Determine the (X, Y) coordinate at the center of the cell enclosing the given text.  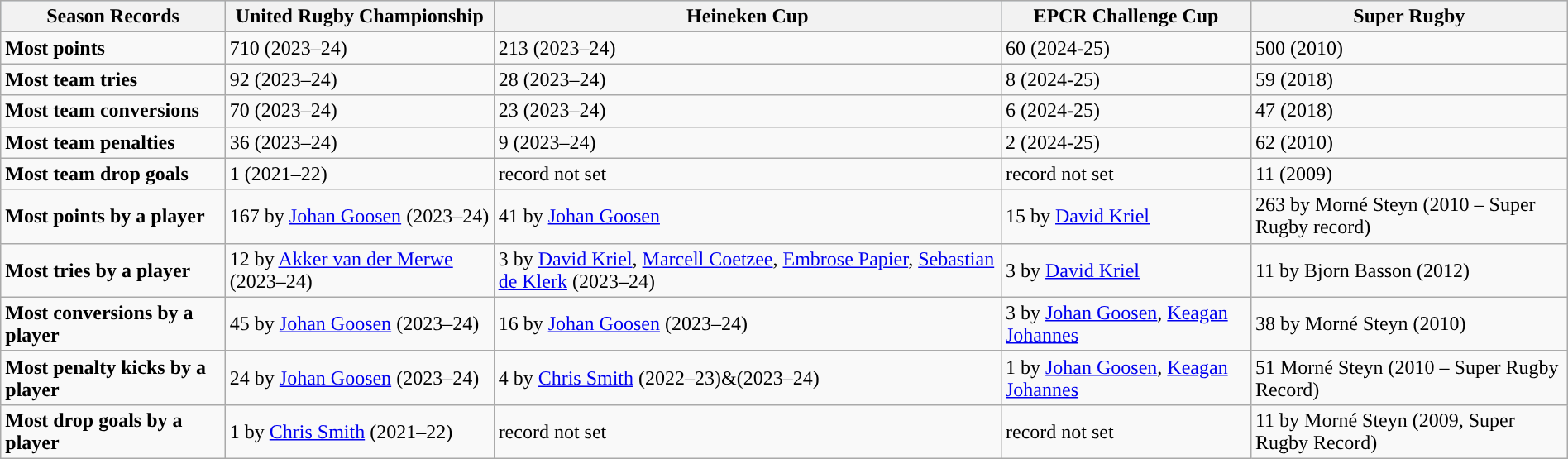
Heineken Cup (748, 17)
3 by David Kriel (1126, 270)
1 by Johan Goosen, Keagan Johannes (1126, 377)
1 by Chris Smith (2021–22) (359, 432)
3 by David Kriel, Marcell Coetzee, Embrose Papier, Sebastian de Klerk (2023–24) (748, 270)
263 by Morné Steyn (2010 – Super Rugby record) (1409, 217)
23 (2023–24) (748, 111)
Most points by a player (113, 217)
500 (2010) (1409, 48)
47 (2018) (1409, 111)
Most conversions by a player (113, 324)
12 by Akker van der Merwe (2023–24) (359, 270)
8 (2024-25) (1126, 79)
Most team penalties (113, 142)
62 (2010) (1409, 142)
11 by Bjorn Basson (2012) (1409, 270)
Most team conversions (113, 111)
4 by Chris Smith (2022–23)&(2023–24) (748, 377)
Season Records (113, 17)
Most team drop goals (113, 174)
11 by Morné Steyn (2009, Super Rugby Record) (1409, 432)
Most tries by a player (113, 270)
51 Morné Steyn (2010 – Super Rugby Record) (1409, 377)
2 (2024-25) (1126, 142)
1 (2021–22) (359, 174)
EPCR Challenge Cup (1126, 17)
45 by Johan Goosen (2023–24) (359, 324)
38 by Morné Steyn (2010) (1409, 324)
6 (2024-25) (1126, 111)
3 by Johan Goosen, Keagan Johannes (1126, 324)
28 (2023–24) (748, 79)
92 (2023–24) (359, 79)
41 by Johan Goosen (748, 217)
9 (2023–24) (748, 142)
59 (2018) (1409, 79)
Most penalty kicks by a player (113, 377)
Most points (113, 48)
Most drop goals by a player (113, 432)
16 by Johan Goosen (2023–24) (748, 324)
60 (2024-25) (1126, 48)
36 (2023–24) (359, 142)
11 (2009) (1409, 174)
24 by Johan Goosen (2023–24) (359, 377)
167 by Johan Goosen (2023–24) (359, 217)
United Rugby Championship (359, 17)
710 (2023–24) (359, 48)
213 (2023–24) (748, 48)
15 by David Kriel (1126, 217)
70 (2023–24) (359, 111)
Most team tries (113, 79)
Super Rugby (1409, 17)
